For the text-containing cell, return its midpoint in [X, Y] coordinate format. 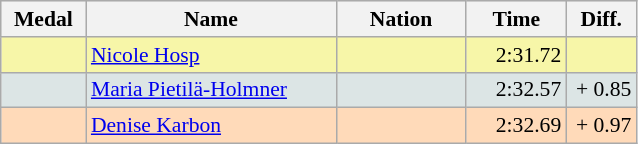
2:32.57 [516, 90]
2:31.72 [516, 55]
Maria Pietilä-Holmner [211, 90]
+ 0.85 [601, 90]
Nation [401, 19]
Nicole Hosp [211, 55]
Medal [44, 19]
Time [516, 19]
Name [211, 19]
2:32.69 [516, 126]
Diff. [601, 19]
Denise Karbon [211, 126]
+ 0.97 [601, 126]
